Locate the cell with the specified text and output its [X, Y] center coordinate. 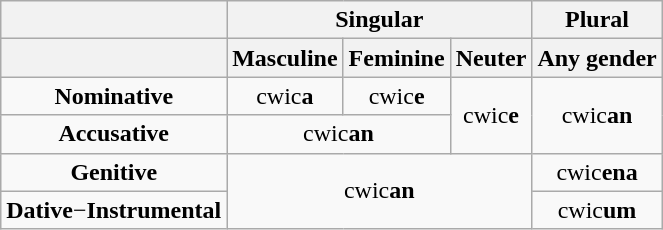
cwicum [597, 210]
Neuter [491, 58]
Nominative [114, 96]
cwicena [597, 172]
cwica [285, 96]
Feminine [396, 58]
Singular [380, 20]
Plural [597, 20]
Genitive [114, 172]
Masculine [285, 58]
Accusative [114, 134]
Any gender [597, 58]
Dative−Instrumental [114, 210]
